Return [X, Y] of the center of cell containing provided text 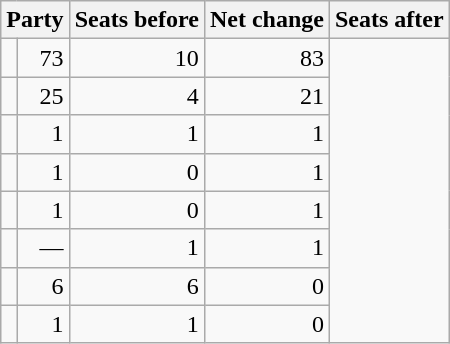
Net change [266, 20]
— [43, 248]
Party [35, 20]
21 [266, 96]
10 [136, 58]
Seats before [136, 20]
73 [43, 58]
83 [266, 58]
25 [43, 96]
Seats after [389, 20]
4 [136, 96]
